Identify which cell holds the provided text, then report its [X, Y] central coordinate. 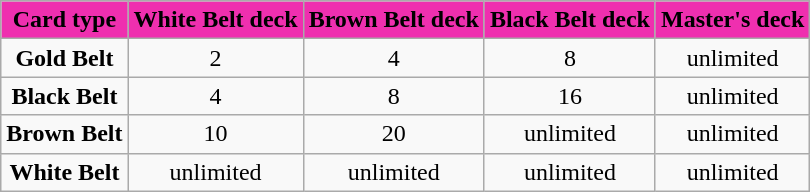
Brown Belt [64, 134]
Brown Belt deck [394, 20]
White Belt [64, 172]
Gold Belt [64, 58]
10 [216, 134]
White Belt deck [216, 20]
20 [394, 134]
Black Belt deck [570, 20]
Card type [64, 20]
Master's deck [732, 20]
Black Belt [64, 96]
2 [216, 58]
16 [570, 96]
